Capture the cell that displays the provided text and extract its [X, Y] central coordinate. 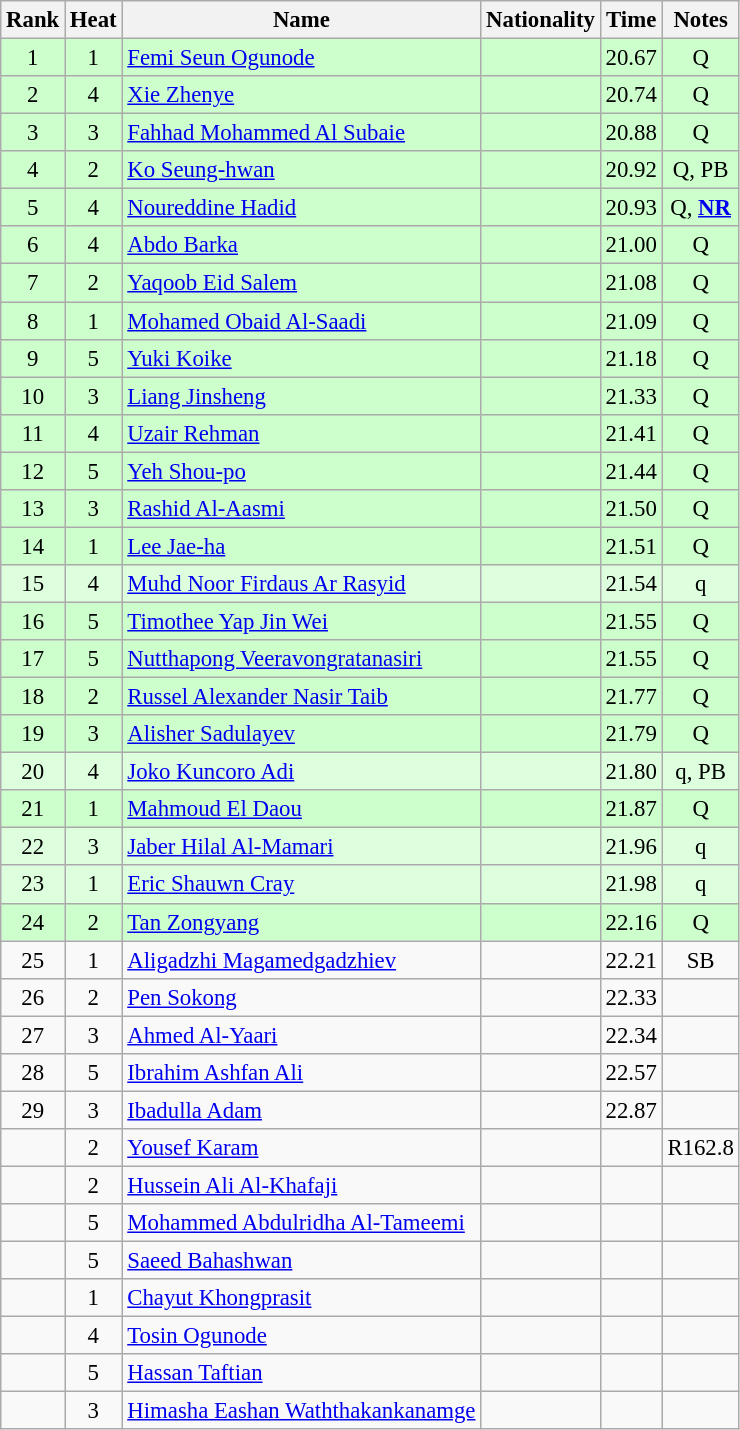
10 [33, 396]
Tosin Ogunode [302, 1336]
23 [33, 885]
24 [33, 922]
22.34 [631, 1035]
Noureddine Hadid [302, 208]
Time [631, 20]
Ahmed Al-Yaari [302, 1035]
Mahmoud El Daou [302, 809]
21.33 [631, 396]
18 [33, 697]
Alisher Sadulayev [302, 734]
Liang Jinsheng [302, 396]
19 [33, 734]
16 [33, 621]
20.88 [631, 133]
Ko Seung-hwan [302, 170]
Eric Shauwn Cray [302, 885]
Fahhad Mohammed Al Subaie [302, 133]
12 [33, 471]
20.93 [631, 208]
20.92 [631, 170]
Yeh Shou-po [302, 471]
21.51 [631, 546]
21.80 [631, 772]
Nationality [540, 20]
Muhd Noor Firdaus Ar Rasyid [302, 584]
Name [302, 20]
q, PB [700, 772]
Himasha Eashan Waththakankanamge [302, 1411]
Mohammed Abdulridha Al-Tameemi [302, 1223]
21.18 [631, 358]
Notes [700, 20]
22.57 [631, 1073]
Nutthapong Veeravongratanasiri [302, 659]
21.00 [631, 245]
Yousef Karam [302, 1148]
21.09 [631, 321]
Timothee Yap Jin Wei [302, 621]
Xie Zhenye [302, 95]
Yaqoob Eid Salem [302, 283]
22.87 [631, 1110]
21.77 [631, 697]
25 [33, 960]
11 [33, 433]
21.96 [631, 847]
Joko Kuncoro Adi [302, 772]
Tan Zongyang [302, 922]
21.54 [631, 584]
20 [33, 772]
Mohamed Obaid Al-Saadi [302, 321]
Uzair Rehman [302, 433]
21.79 [631, 734]
28 [33, 1073]
13 [33, 509]
21.41 [631, 433]
Yuki Koike [302, 358]
29 [33, 1110]
15 [33, 584]
21.50 [631, 509]
14 [33, 546]
Q, NR [700, 208]
Chayut Khongprasit [302, 1298]
7 [33, 283]
22 [33, 847]
SB [700, 960]
Russel Alexander Nasir Taib [302, 697]
20.67 [631, 58]
Rank [33, 20]
21.08 [631, 283]
Lee Jae-ha [302, 546]
21.44 [631, 471]
Abdo Barka [302, 245]
22.21 [631, 960]
22.16 [631, 922]
Jaber Hilal Al-Mamari [302, 847]
21.98 [631, 885]
Q, PB [700, 170]
Aligadzhi Magamedgadzhiev [302, 960]
21 [33, 809]
9 [33, 358]
8 [33, 321]
22.33 [631, 997]
R162.8 [700, 1148]
Hussein Ali Al-Khafaji [302, 1185]
Pen Sokong [302, 997]
Saeed Bahashwan [302, 1261]
Heat [94, 20]
17 [33, 659]
Rashid Al-Aasmi [302, 509]
6 [33, 245]
Femi Seun Ogunode [302, 58]
20.74 [631, 95]
Ibadulla Adam [302, 1110]
Hassan Taftian [302, 1373]
21.87 [631, 809]
26 [33, 997]
Ibrahim Ashfan Ali [302, 1073]
27 [33, 1035]
